Search for the cell housing the specified text and yield its (X, Y) center coordinate. 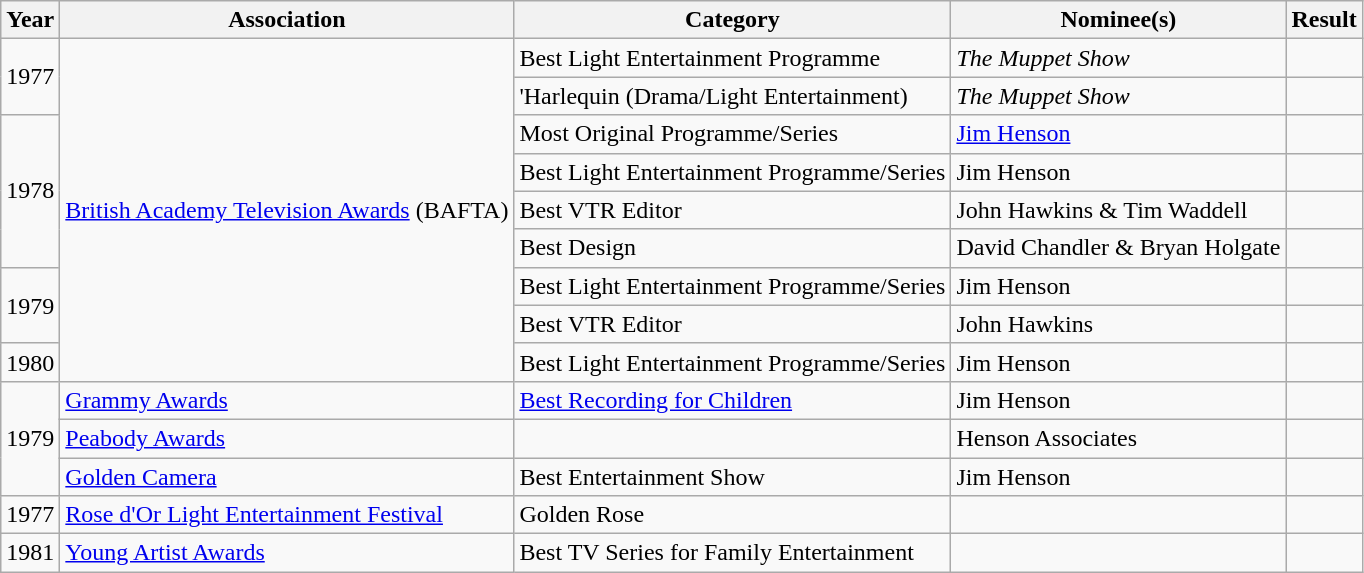
Best Entertainment Show (732, 477)
Best Design (732, 248)
Best Recording for Children (732, 400)
Henson Associates (1118, 438)
1981 (30, 553)
Golden Camera (287, 477)
'Harlequin (Drama/Light Entertainment) (732, 96)
Result (1324, 20)
David Chandler & Bryan Holgate (1118, 248)
John Hawkins (1118, 324)
Year (30, 20)
Best Light Entertainment Programme (732, 58)
Association (287, 20)
Grammy Awards (287, 400)
Young Artist Awards (287, 553)
1978 (30, 191)
Rose d'Or Light Entertainment Festival (287, 515)
British Academy Television Awards (BAFTA) (287, 210)
Peabody Awards (287, 438)
Category (732, 20)
1980 (30, 362)
John Hawkins & Tim Waddell (1118, 210)
Golden Rose (732, 515)
Most Original Programme/Series (732, 134)
Best TV Series for Family Entertainment (732, 553)
Nominee(s) (1118, 20)
